Extract the [x, y] coordinate from the center of the cell holding the provided text.  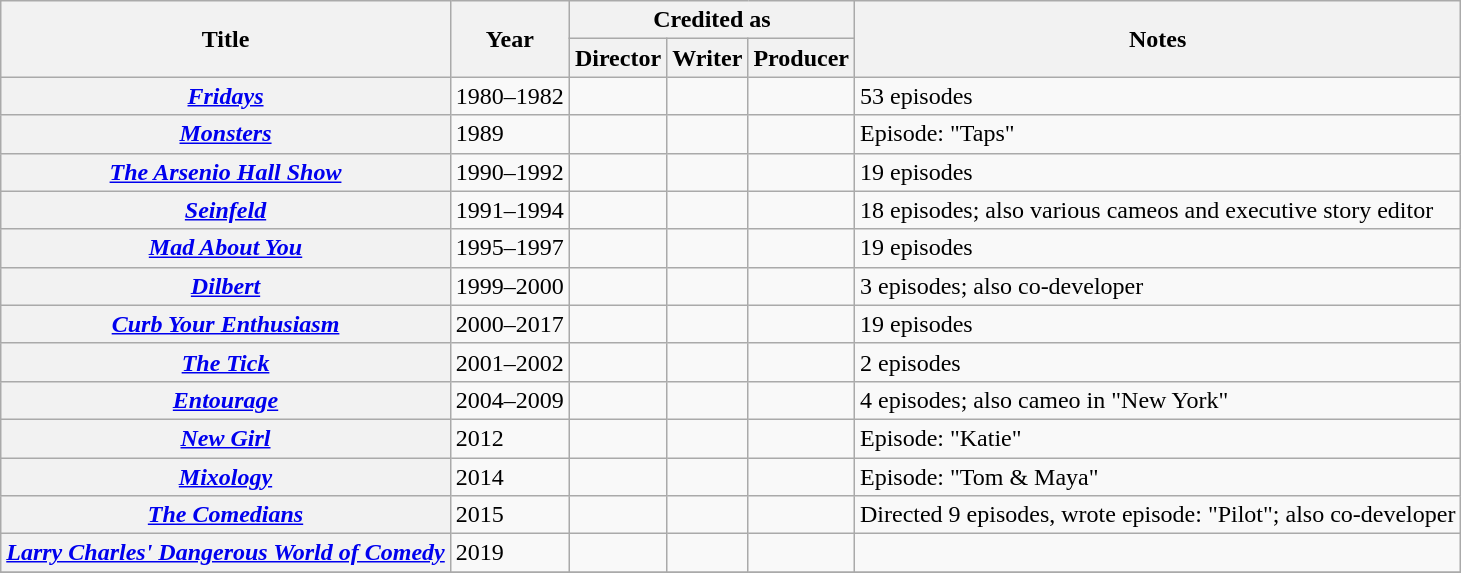
Seinfeld [226, 210]
The Comedians [226, 515]
Notes [1157, 39]
1999–2000 [510, 286]
Episode: "Tom & Maya" [1157, 477]
The Arsenio Hall Show [226, 172]
The Tick [226, 362]
Episode: "Katie" [1157, 438]
2004–2009 [510, 400]
Fridays [226, 96]
1995–1997 [510, 248]
2001–2002 [510, 362]
4 episodes; also cameo in "New York" [1157, 400]
Mad About You [226, 248]
18 episodes; also various cameos and executive story editor [1157, 210]
Larry Charles' Dangerous World of Comedy [226, 553]
Director [618, 58]
Episode: "Taps" [1157, 134]
3 episodes; also co-developer [1157, 286]
Writer [708, 58]
2014 [510, 477]
Directed 9 episodes, wrote episode: "Pilot"; also co-developer [1157, 515]
2015 [510, 515]
Mixology [226, 477]
2000–2017 [510, 324]
Monsters [226, 134]
Credited as [712, 20]
Title [226, 39]
53 episodes [1157, 96]
1990–1992 [510, 172]
1989 [510, 134]
2012 [510, 438]
Entourage [226, 400]
Year [510, 39]
Dilbert [226, 286]
Producer [802, 58]
2 episodes [1157, 362]
New Girl [226, 438]
1991–1994 [510, 210]
2019 [510, 553]
Curb Your Enthusiasm [226, 324]
1980–1982 [510, 96]
